Provide the [X, Y] coordinate of the cell's center where the given text is located.  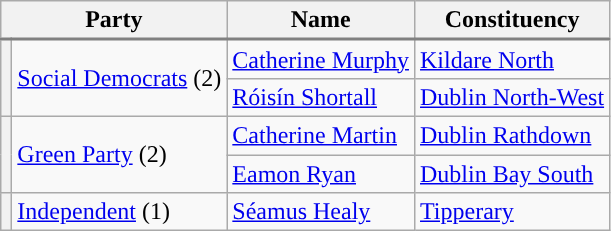
Tipperary [512, 212]
Name [321, 20]
Kildare North [512, 60]
Catherine Martin [321, 135]
Green Party (2) [120, 154]
Dublin Bay South [512, 173]
Party [114, 20]
Constituency [512, 20]
Eamon Ryan [321, 173]
Róisín Shortall [321, 97]
Dublin North-West [512, 97]
Independent (1) [120, 212]
Dublin Rathdown [512, 135]
Séamus Healy [321, 212]
Social Democrats (2) [120, 78]
Catherine Murphy [321, 60]
